Provide the (X, Y) coordinate of the cell's center where the given text is located.  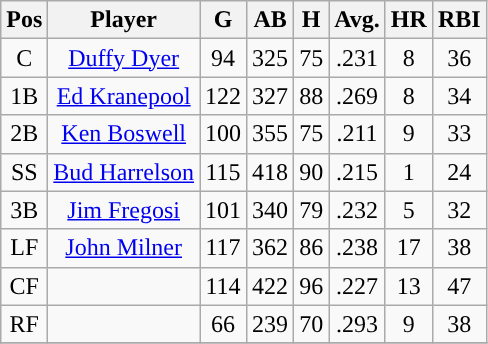
96 (312, 286)
.232 (358, 210)
422 (270, 286)
101 (224, 210)
2B (24, 134)
24 (459, 172)
325 (270, 58)
88 (312, 96)
5 (408, 210)
66 (224, 324)
1 (408, 172)
.293 (358, 324)
C (24, 58)
115 (224, 172)
1B (24, 96)
90 (312, 172)
AB (270, 20)
17 (408, 248)
RF (24, 324)
79 (312, 210)
LF (24, 248)
Player (124, 20)
100 (224, 134)
32 (459, 210)
47 (459, 286)
327 (270, 96)
36 (459, 58)
86 (312, 248)
70 (312, 324)
G (224, 20)
340 (270, 210)
Pos (24, 20)
117 (224, 248)
3B (24, 210)
H (312, 20)
.231 (358, 58)
Avg. (358, 20)
.238 (358, 248)
.215 (358, 172)
355 (270, 134)
SS (24, 172)
Duffy Dyer (124, 58)
RBI (459, 20)
94 (224, 58)
.227 (358, 286)
John Milner (124, 248)
239 (270, 324)
Jim Fregosi (124, 210)
Ed Kranepool (124, 96)
114 (224, 286)
418 (270, 172)
Bud Harrelson (124, 172)
362 (270, 248)
33 (459, 134)
Ken Boswell (124, 134)
.269 (358, 96)
.211 (358, 134)
13 (408, 286)
34 (459, 96)
122 (224, 96)
CF (24, 286)
HR (408, 20)
